Return the (X, Y) coordinate for the center point of the cell that contains the specified text.  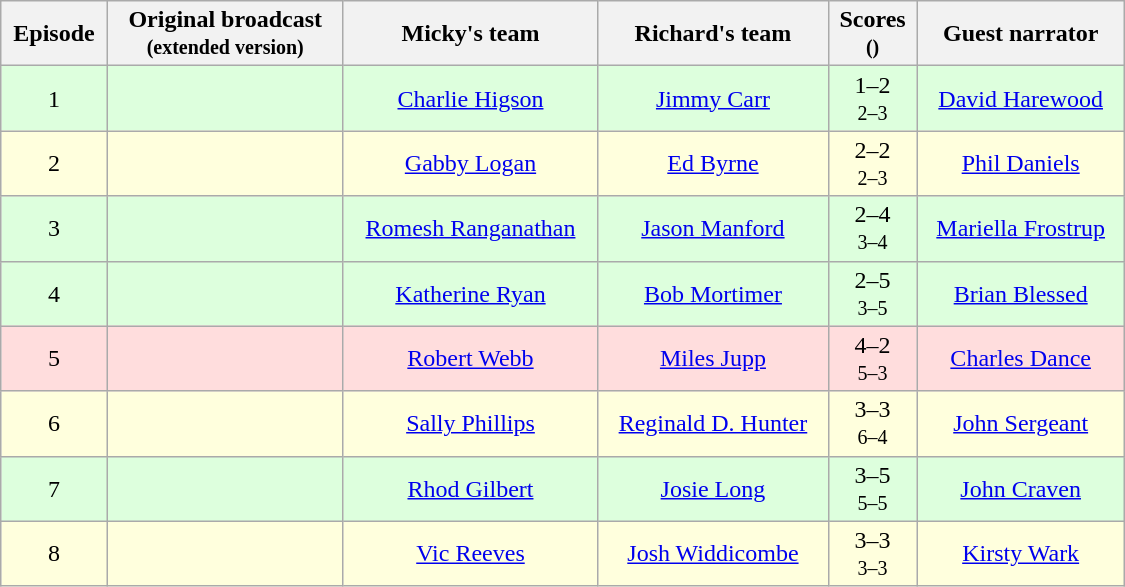
Episode (54, 34)
Scores() (872, 34)
Jason Manford (713, 228)
Phil Daniels (1020, 164)
8 (54, 554)
John Sergeant (1020, 424)
3 (54, 228)
Jimmy Carr (713, 98)
2–53–5 (872, 294)
Original broadcast(extended version) (225, 34)
Charlie Higson (470, 98)
Romesh Ranganathan (470, 228)
2–22–3 (872, 164)
Richard's team (713, 34)
Miles Jupp (713, 358)
Charles Dance (1020, 358)
Robert Webb (470, 358)
1–22–3 (872, 98)
3–36–4 (872, 424)
Josie Long (713, 488)
Micky's team (470, 34)
John Craven (1020, 488)
Josh Widdicombe (713, 554)
Guest narrator (1020, 34)
1 (54, 98)
2 (54, 164)
Brian Blessed (1020, 294)
6 (54, 424)
Reginald D. Hunter (713, 424)
3–55–5 (872, 488)
Ed Byrne (713, 164)
Kirsty Wark (1020, 554)
7 (54, 488)
Katherine Ryan (470, 294)
Bob Mortimer (713, 294)
Vic Reeves (470, 554)
Sally Phillips (470, 424)
3–33–3 (872, 554)
Rhod Gilbert (470, 488)
Mariella Frostrup (1020, 228)
5 (54, 358)
4 (54, 294)
Gabby Logan (470, 164)
4–25–3 (872, 358)
2–43–4 (872, 228)
David Harewood (1020, 98)
